Detect which cell encompasses the target text, then output its [X, Y] center coordinate. 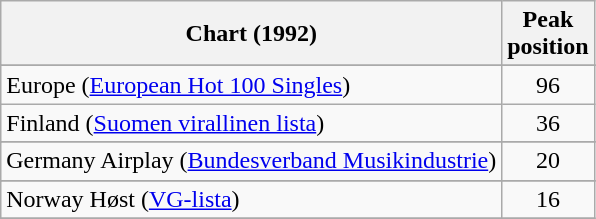
Europe (European Hot 100 Singles) [252, 85]
Germany Airplay (Bundesverband Musikindustrie) [252, 161]
20 [548, 161]
Norway Høst (VG-lista) [252, 199]
Chart (1992) [252, 34]
Finland (Suomen virallinen lista) [252, 123]
16 [548, 199]
36 [548, 123]
96 [548, 85]
Peakposition [548, 34]
